Pinpoint the cell where the given text exists, returning its (X, Y) midpoint coordinate. 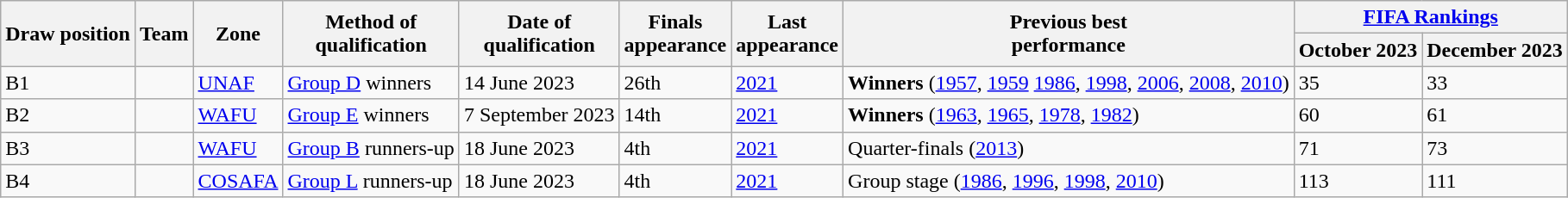
35 (1358, 83)
Date ofqualification (539, 34)
Lastappearance (787, 34)
B3 (68, 148)
Winners (1957, 1959 1986, 1998, 2006, 2008, 2010) (1069, 83)
Zone (238, 34)
Quarter-finals (2013) (1069, 148)
Winners (1963, 1965, 1978, 1982) (1069, 115)
Draw position (68, 34)
111 (1496, 181)
113 (1358, 181)
73 (1496, 148)
December 2023 (1496, 50)
26th (675, 83)
Finalsappearance (675, 34)
Team (164, 34)
B4 (68, 181)
B2 (68, 115)
COSAFA (238, 181)
UNAF (238, 83)
Group stage (1986, 1996, 1998, 2010) (1069, 181)
14 June 2023 (539, 83)
October 2023 (1358, 50)
14th (675, 115)
Previous bestperformance (1069, 34)
Group E winners (371, 115)
61 (1496, 115)
7 September 2023 (539, 115)
71 (1358, 148)
Group L runners-up (371, 181)
Method ofqualification (371, 34)
33 (1496, 83)
Group B runners-up (371, 148)
Group D winners (371, 83)
FIFA Rankings (1430, 17)
60 (1358, 115)
B1 (68, 83)
